Find where the given text appears and provide that cell's center as (X, Y) coordinate. 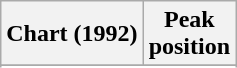
Peakposition (189, 34)
Chart (1992) (72, 34)
